Locate the cell with the specified text and output its (X, Y) center coordinate. 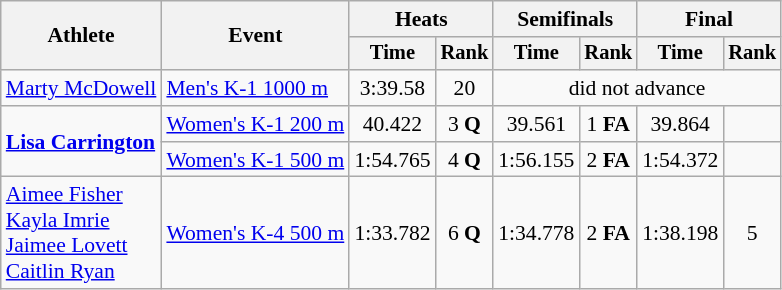
1:54.372 (680, 160)
20 (465, 88)
1:56.155 (536, 160)
1:38.198 (680, 233)
1 FA (608, 124)
5 (752, 233)
Women's K-4 500 m (255, 233)
Event (255, 36)
Women's K-1 500 m (255, 160)
Athlete (82, 36)
1:54.765 (392, 160)
4 Q (465, 160)
Semifinals (565, 19)
39.864 (680, 124)
6 Q (465, 233)
did not advance (637, 88)
Marty McDowell (82, 88)
39.561 (536, 124)
3 Q (465, 124)
Aimee FisherKayla ImrieJaimee LovettCaitlin Ryan (82, 233)
1:33.782 (392, 233)
Lisa Carrington (82, 142)
1:34.778 (536, 233)
Heats (421, 19)
40.422 (392, 124)
Final (709, 19)
Men's K-1 1000 m (255, 88)
3:39.58 (392, 88)
Women's K-1 200 m (255, 124)
